Scan for the cell matching the given text and deliver its [x, y] coordinate at center. 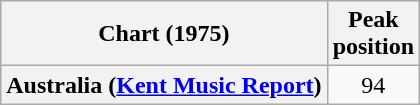
Chart (1975) [164, 34]
94 [373, 85]
Peakposition [373, 34]
Australia (Kent Music Report) [164, 85]
